Search for the cell housing the specified text and yield its (x, y) center coordinate. 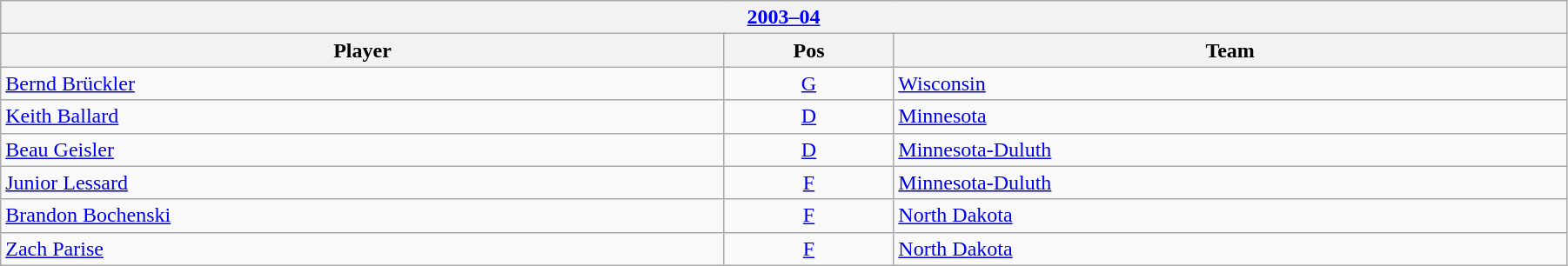
Minnesota (1230, 116)
2003–04 (784, 17)
Team (1230, 50)
Player (362, 50)
G (809, 83)
Beau Geisler (362, 150)
Wisconsin (1230, 83)
Junior Lessard (362, 183)
Keith Ballard (362, 116)
Zach Parise (362, 249)
Bernd Brückler (362, 83)
Pos (809, 50)
Brandon Bochenski (362, 216)
